Capture the cell that displays the provided text and extract its (X, Y) central coordinate. 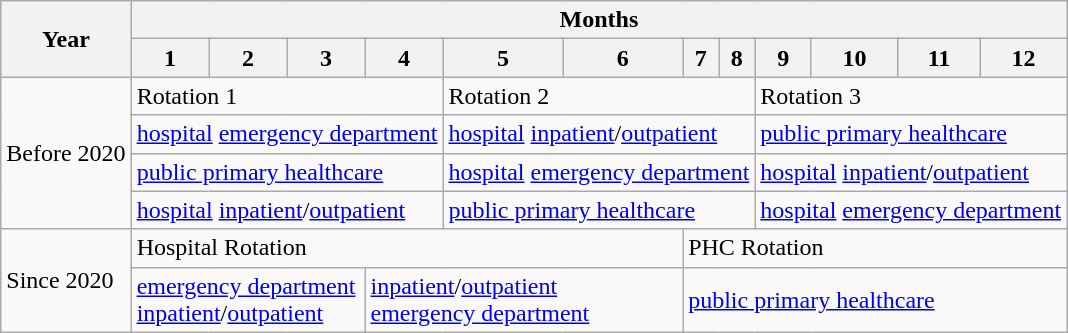
Months (599, 20)
Rotation 1 (287, 96)
Since 2020 (66, 280)
Before 2020 (66, 153)
11 (940, 58)
Hospital Rotation (407, 248)
9 (784, 58)
4 (404, 58)
5 (503, 58)
1 (170, 58)
emergency department inpatient/outpatient (248, 300)
3 (326, 58)
PHC Rotation (875, 248)
Year (66, 39)
7 (701, 58)
6 (623, 58)
10 (854, 58)
12 (1023, 58)
Rotation 2 (599, 96)
8 (737, 58)
inpatient/outpatient emergency department (524, 300)
2 (248, 58)
Rotation 3 (911, 96)
